Output the [x, y] coordinate of the center of the cell containing the given text.  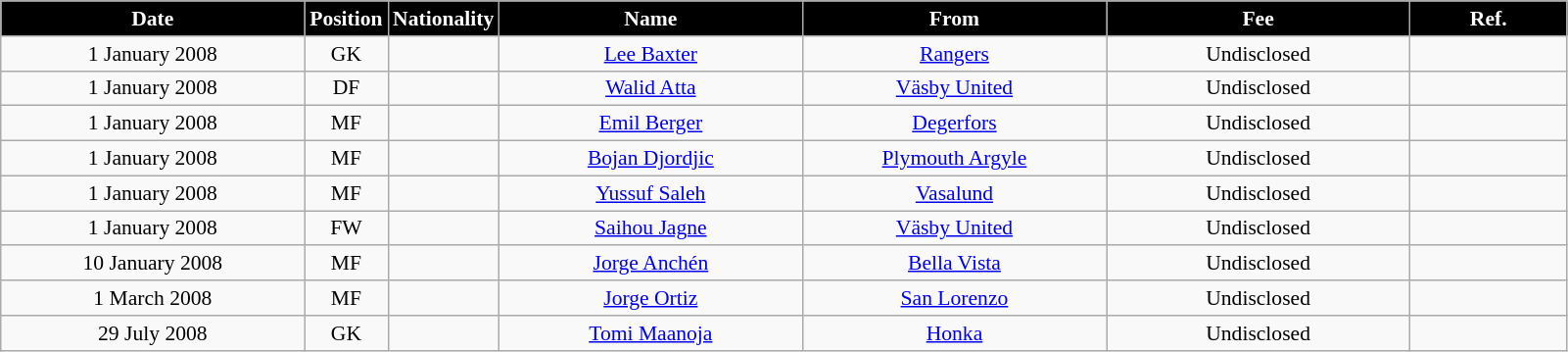
Plymouth Argyle [954, 159]
Date [153, 19]
10 January 2008 [153, 264]
Vasalund [954, 193]
Lee Baxter [650, 54]
Yussuf Saleh [650, 193]
Nationality [443, 19]
San Lorenzo [954, 298]
Rangers [954, 54]
Ref. [1489, 19]
Bojan Djordjic [650, 159]
Position [347, 19]
29 July 2008 [153, 333]
1 March 2008 [153, 298]
Tomi Maanoja [650, 333]
Saihou Jagne [650, 228]
FW [347, 228]
DF [347, 88]
Fee [1259, 19]
Honka [954, 333]
Emil Berger [650, 124]
Name [650, 19]
Jorge Ortiz [650, 298]
From [954, 19]
Bella Vista [954, 264]
Walid Atta [650, 88]
Degerfors [954, 124]
Jorge Anchén [650, 264]
